Pinpoint the cell where the given text exists, returning its (x, y) midpoint coordinate. 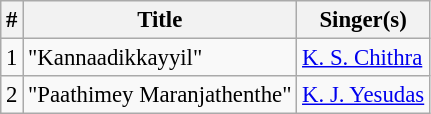
1 (12, 58)
K. S. Chithra (364, 58)
"Kannaadikkayyil" (160, 58)
"Paathimey Maranjathenthe" (160, 95)
# (12, 20)
Singer(s) (364, 20)
K. J. Yesudas (364, 95)
Title (160, 20)
2 (12, 95)
